Provide the [X, Y] coordinate of the cell's center where the given text is located.  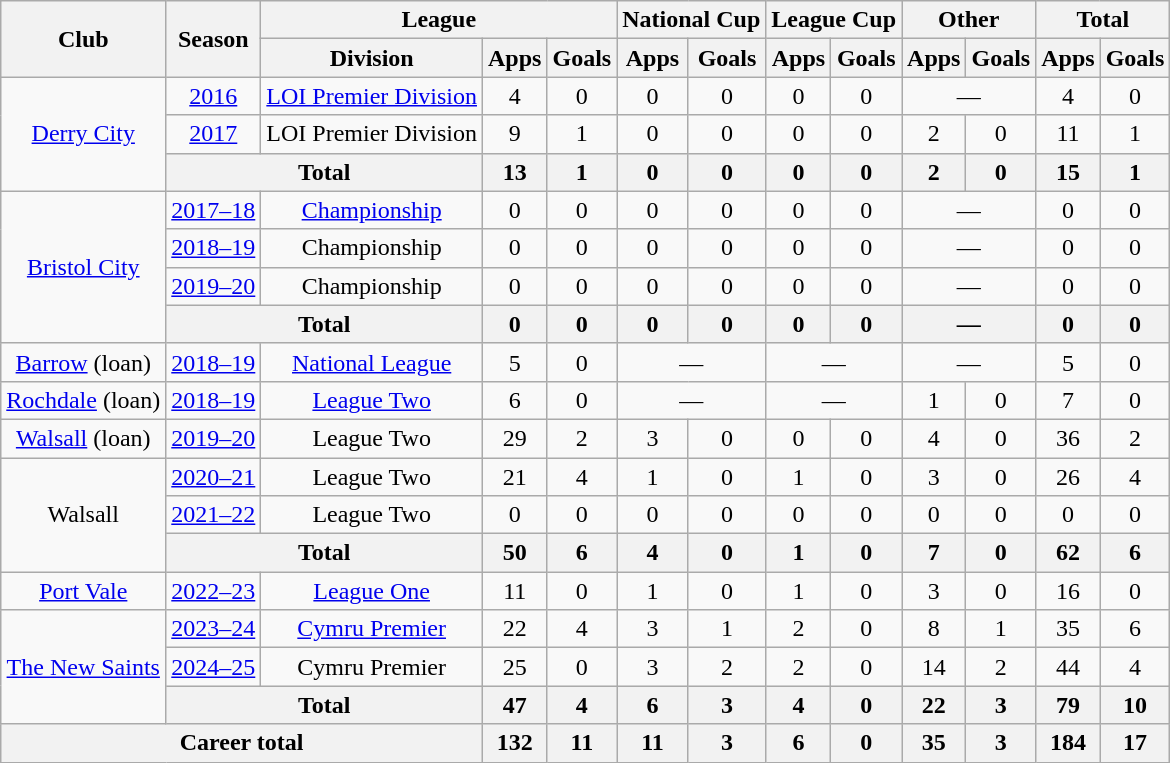
44 [1068, 667]
2017–18 [214, 210]
Club [84, 39]
Walsall (loan) [84, 438]
2020–21 [214, 477]
The New Saints [84, 667]
14 [934, 667]
29 [515, 438]
Bristol City [84, 267]
Port Vale [84, 591]
Rochdale (loan) [84, 400]
25 [515, 667]
Season [214, 39]
National Cup [692, 20]
2021–22 [214, 515]
21 [515, 477]
16 [1068, 591]
Other [969, 20]
26 [1068, 477]
132 [515, 743]
62 [1068, 553]
2017 [214, 134]
9 [515, 134]
8 [934, 629]
National League [372, 362]
15 [1068, 172]
Derry City [84, 134]
47 [515, 705]
2022–23 [214, 591]
36 [1068, 438]
Walsall [84, 515]
Barrow (loan) [84, 362]
Career total [242, 743]
2023–24 [214, 629]
League [439, 20]
50 [515, 553]
2016 [214, 96]
Division [372, 58]
17 [1135, 743]
League One [372, 591]
10 [1135, 705]
13 [515, 172]
League Cup [834, 20]
79 [1068, 705]
2024–25 [214, 667]
184 [1068, 743]
